For the text-containing cell, return its midpoint in (X, Y) coordinate format. 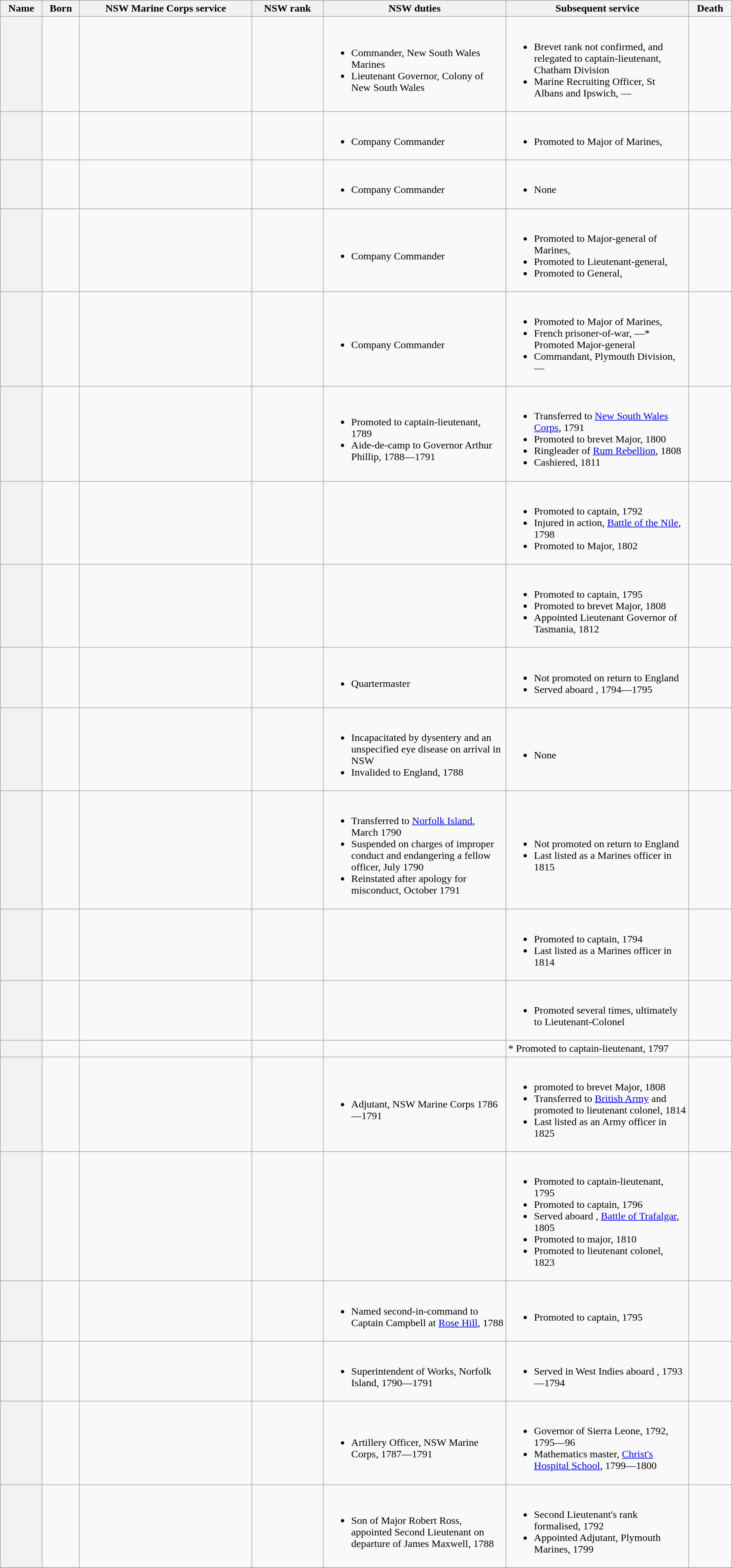
Named second-in-command to Captain Campbell at Rose Hill, 1788 (415, 1311)
Promoted to captain, 1792Injured in action, Battle of the Nile, 1798Promoted to Major, 1802 (597, 523)
NSW Marine Corps service (166, 9)
Incapacitated by dysentery and an unspecified eye disease on arrival in NSWInvalided to England, 1788 (415, 749)
Transferred to New South Wales Corps, 1791Promoted to brevet Major, 1800Ringleader of Rum Rebellion, 1808Cashiered, 1811 (597, 434)
Promoted several times, ultimately to Lieutenant-Colonel (597, 1011)
Artillery Officer, NSW Marine Corps, 1787—1791 (415, 1443)
Promoted to Major of Marines, French prisoner-of-war, —* Promoted Major-general Commandant, Plymouth Division, — (597, 339)
Promoted to Major-general of Marines, Promoted to Lieutenant-general, Promoted to General, (597, 250)
Subsequent service (597, 9)
Son of Major Robert Ross, appointed Second Lieutenant on departure of James Maxwell, 1788 (415, 1526)
NSW rank (288, 9)
Brevet rank not confirmed, and relegated to captain-lieutenant, Chatham DivisionMarine Recruiting Officer, St Albans and Ipswich, — (597, 64)
Promoted to captain, 1795 (597, 1311)
Name (21, 9)
Adjutant, NSW Marine Corps 1786—1791 (415, 1105)
NSW duties (415, 9)
* Promoted to captain-lieutenant, 1797 (597, 1049)
Promoted to captain, 1794Last listed as a Marines officer in 1814 (597, 945)
Death (710, 9)
Quartermaster (415, 677)
Served in West Indies aboard , 1793—1794 (597, 1371)
Superintendent of Works, Norfolk Island, 1790—1791 (415, 1371)
Not promoted on return to EnglandServed aboard , 1794—1795 (597, 677)
Promoted to Major of Marines, (597, 135)
promoted to brevet Major, 1808Transferred to British Army and promoted to lieutenant colonel, 1814Last listed as an Army officer in 1825 (597, 1105)
Born (61, 9)
Promoted to captain-lieutenant, 1789Aide-de-camp to Governor Arthur Phillip, 1788—1791 (415, 434)
Second Lieutenant's rank formalised, 1792Appointed Adjutant, Plymouth Marines, 1799 (597, 1526)
Not promoted on return to EnglandLast listed as a Marines officer in 1815 (597, 850)
Promoted to captain, 1795Promoted to brevet Major, 1808Appointed Lieutenant Governor of Tasmania, 1812 (597, 606)
Commander, New South Wales MarinesLieutenant Governor, Colony of New South Wales (415, 64)
Governor of Sierra Leone, 1792, 1795—96Mathematics master, Christ's Hospital School, 1799—1800 (597, 1443)
